Capture the cell that displays the provided text and extract its (x, y) central coordinate. 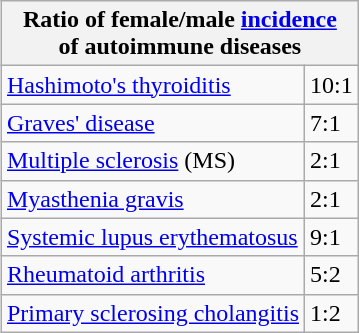
10:1 (332, 85)
Rheumatoid arthritis (152, 275)
Ratio of female/male incidence of autoimmune diseases (180, 34)
Myasthenia gravis (152, 199)
5:2 (332, 275)
Graves' disease (152, 123)
7:1 (332, 123)
Hashimoto's thyroiditis (152, 85)
Primary sclerosing cholangitis (152, 313)
Systemic lupus erythematosus (152, 237)
9:1 (332, 237)
1:2 (332, 313)
Multiple sclerosis (MS) (152, 161)
